Provide the [X, Y] coordinate of the cell's center where the given text is located.  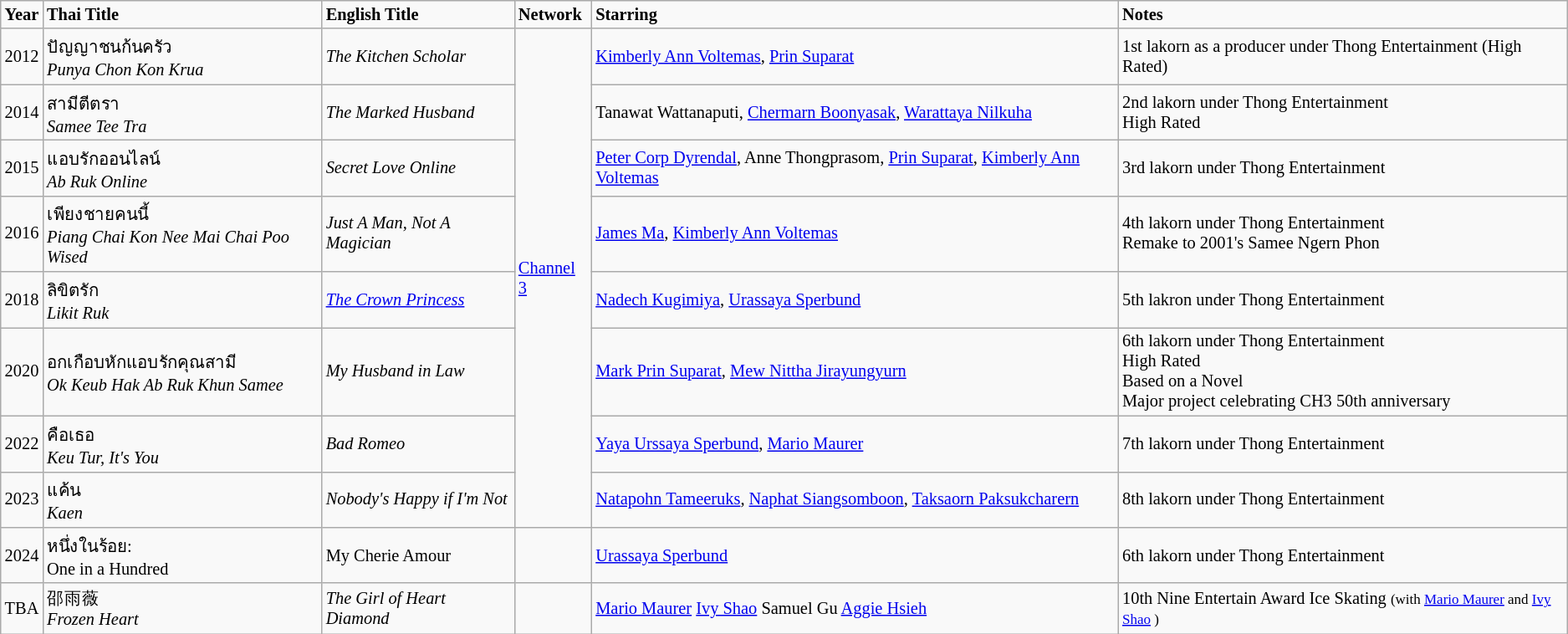
แค้นKaen [182, 500]
Just A Man, Not A Magician [418, 234]
คือเธอKeu Tur, It's You [182, 443]
Year [22, 14]
Secret Love Online [418, 167]
Mark Prin Suparat, Mew Nittha Jirayungyurn [855, 371]
2022 [22, 443]
My Husband in Law [418, 371]
6th lakorn under Thong EntertainmentHigh RatedBased on a NovelMajor project celebrating CH3 50th anniversary [1343, 371]
ลิขิตรักLikit Ruk [182, 299]
10th Nine Entertain Award Ice Skating (with Mario Maurer and Ivy Shao ) [1343, 609]
8th lakorn under Thong Entertainment [1343, 500]
Natapohn Tameeruks, Naphat Siangsomboon, Taksaorn Paksukcharern [855, 500]
6th lakorn under Thong Entertainment [1343, 555]
Notes [1343, 14]
The Crown Princess [418, 299]
邵雨薇Frozen Heart [182, 609]
The Marked Husband [418, 112]
Starring [855, 14]
Nadech Kugimiya, Urassaya Sperbund [855, 299]
หนึ่งในร้อย:One in a Hundred [182, 555]
Urassaya Sperbund [855, 555]
Tanawat Wattanaputi, Chermarn Boonyasak, Warattaya Nilkuha [855, 112]
5th lakron under Thong Entertainment [1343, 299]
Network [553, 14]
TBA [22, 609]
Mario Maurer Ivy Shao Samuel Gu Aggie Hsieh [855, 609]
Yaya Urssaya Sperbund, Mario Maurer [855, 443]
3rd lakorn under Thong Entertainment [1343, 167]
Nobody's Happy if I'm Not [418, 500]
Peter Corp Dyrendal, Anne Thongprasom, Prin Suparat, Kimberly Ann Voltemas [855, 167]
เพียงชายคนนี้Piang Chai Kon Nee Mai Chai Poo Wised [182, 234]
2014 [22, 112]
Kimberly Ann Voltemas, Prin Suparat [855, 57]
Bad Romeo [418, 443]
ปัญญาชนก้นครัวPunya Chon Kon Krua [182, 57]
Channel 3 [553, 278]
The Girl of Heart Diamond [418, 609]
2016 [22, 234]
2nd lakorn under Thong EntertainmentHigh Rated [1343, 112]
2018 [22, 299]
My Cherie Amour [418, 555]
อกเกือบหักแอบรักคุณสามีOk Keub Hak Ab Ruk Khun Samee [182, 371]
English Title [418, 14]
2020 [22, 371]
1st lakorn as a producer under Thong Entertainment (High Rated) [1343, 57]
2015 [22, 167]
7th lakorn under Thong Entertainment [1343, 443]
2023 [22, 500]
4th lakorn under Thong EntertainmentRemake to 2001's Samee Ngern Phon [1343, 234]
The Kitchen Scholar [418, 57]
Thai Title [182, 14]
2024 [22, 555]
2012 [22, 57]
James Ma, Kimberly Ann Voltemas [855, 234]
แอบรักออนไลน์Ab Ruk Online [182, 167]
สามีตีตราSamee Tee Tra [182, 112]
